Search for the cell housing the specified text and yield its [X, Y] center coordinate. 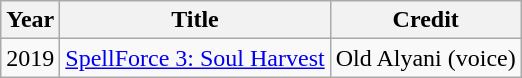
Old Alyani (voice) [426, 58]
Credit [426, 20]
Title [195, 20]
SpellForce 3: Soul Harvest [195, 58]
2019 [30, 58]
Year [30, 20]
